Extract the (X, Y) coordinate from the center of the cell holding the provided text.  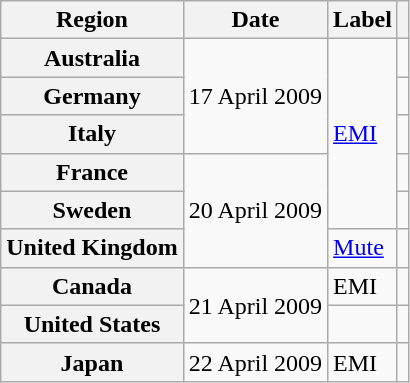
Italy (92, 134)
United States (92, 324)
Sweden (92, 210)
22 April 2009 (255, 362)
17 April 2009 (255, 96)
Canada (92, 286)
Date (255, 20)
Label (363, 20)
Germany (92, 96)
Region (92, 20)
France (92, 172)
21 April 2009 (255, 305)
20 April 2009 (255, 210)
Japan (92, 362)
Australia (92, 58)
Mute (363, 248)
United Kingdom (92, 248)
